Locate the cell with the specified text and output its (x, y) center coordinate. 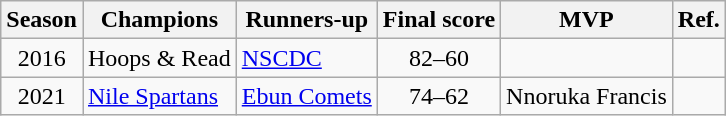
74–62 (438, 96)
82–60 (438, 58)
Final score (438, 20)
Hoops & Read (159, 58)
Nnoruka Francis (587, 96)
2021 (42, 96)
Ebun Comets (306, 96)
MVP (587, 20)
NSCDC (306, 58)
Runners-up (306, 20)
2016 (42, 58)
Nile Spartans (159, 96)
Champions (159, 20)
Ref. (698, 20)
Season (42, 20)
